For the text-containing cell, return its midpoint in [x, y] coordinate format. 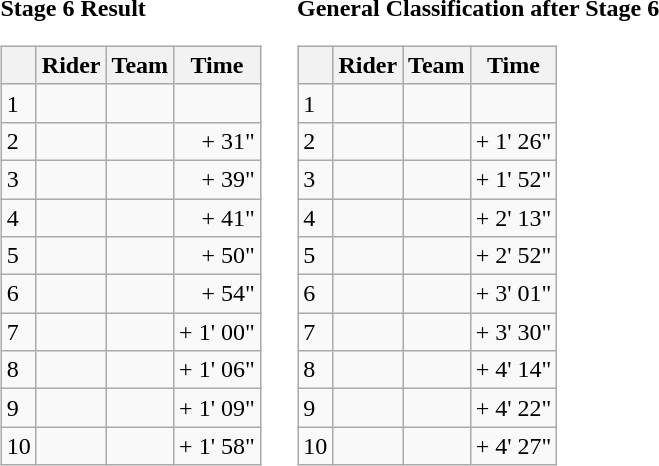
+ 1' 26" [514, 141]
+ 2' 13" [514, 217]
+ 41" [218, 217]
+ 1' 00" [218, 332]
+ 1' 58" [218, 446]
+ 1' 09" [218, 408]
+ 39" [218, 179]
+ 50" [218, 256]
+ 1' 06" [218, 370]
+ 4' 14" [514, 370]
+ 4' 22" [514, 408]
+ 4' 27" [514, 446]
+ 1' 52" [514, 179]
+ 3' 01" [514, 294]
+ 2' 52" [514, 256]
+ 54" [218, 294]
+ 3' 30" [514, 332]
+ 31" [218, 141]
